Extract the (X, Y) coordinate from the center of the cell holding the provided text.  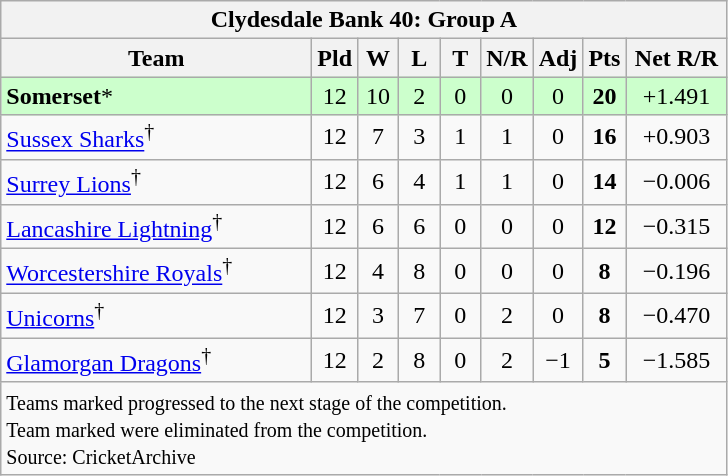
Net R/R (676, 58)
Surrey Lions† (156, 182)
−0.315 (676, 226)
−1.585 (676, 360)
−1 (558, 360)
Unicorns† (156, 316)
Pts (604, 58)
−0.006 (676, 182)
−0.470 (676, 316)
10 (378, 96)
N/R (507, 58)
16 (604, 138)
L (420, 58)
+0.903 (676, 138)
14 (604, 182)
Lancashire Lightning† (156, 226)
T (460, 58)
Adj (558, 58)
+1.491 (676, 96)
Clydesdale Bank 40: Group A (364, 20)
−0.196 (676, 272)
Glamorgan Dragons† (156, 360)
Somerset* (156, 96)
Worcestershire Royals† (156, 272)
W (378, 58)
Team (156, 58)
Teams marked progressed to the next stage of the competition.Team marked were eliminated from the competition.Source: CricketArchive (364, 428)
Sussex Sharks† (156, 138)
5 (604, 360)
Pld (335, 58)
20 (604, 96)
